From the cell containing the given text, extract its center point as [X, Y] coordinate. 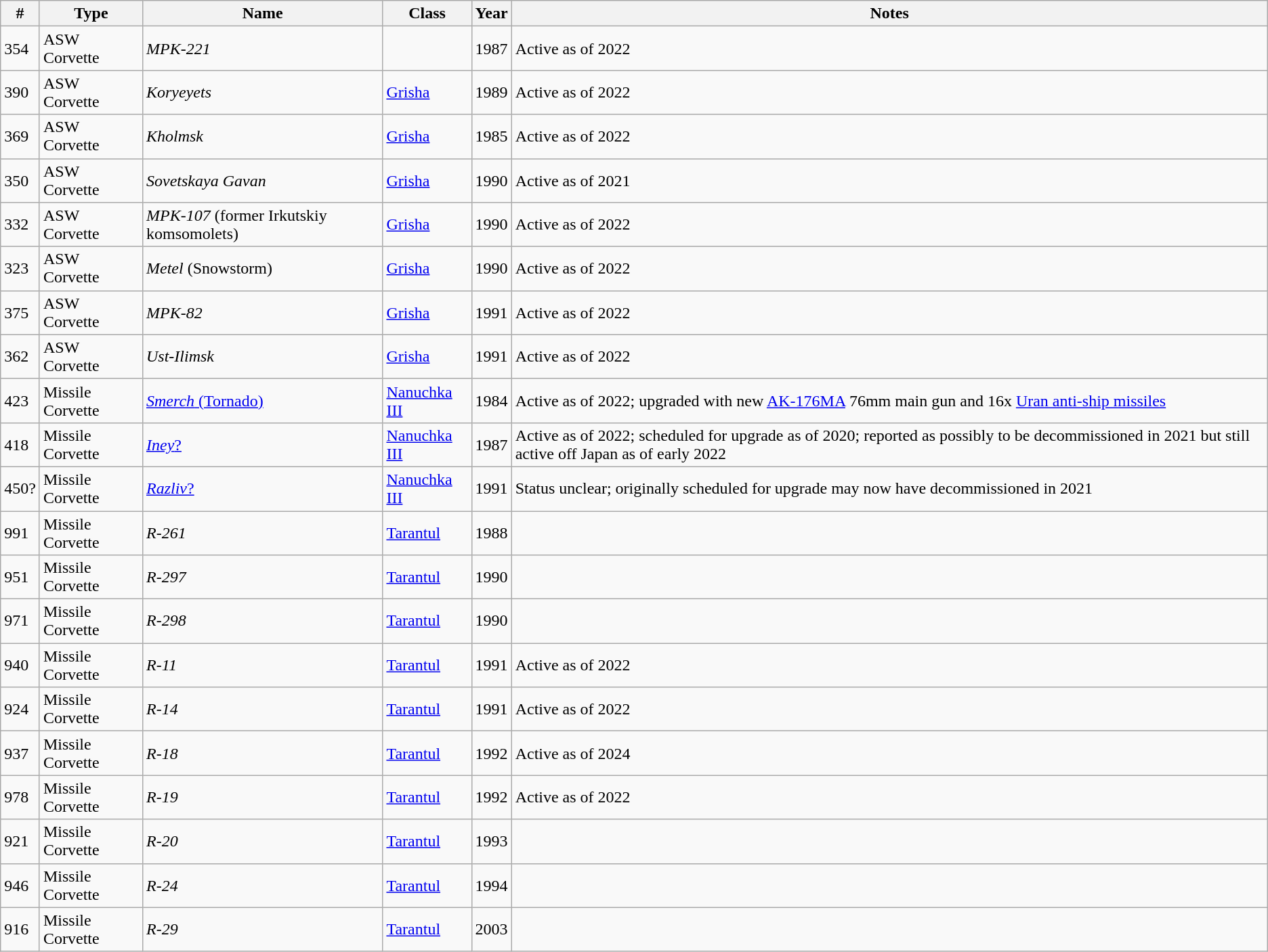
R-11 [262, 665]
418 [20, 444]
Class [427, 14]
Smerch (Tornado) [262, 401]
MPK-82 [262, 313]
332 [20, 225]
Koryeyets [262, 92]
971 [20, 622]
375 [20, 313]
350 [20, 180]
R-261 [262, 532]
924 [20, 710]
2003 [492, 929]
362 [20, 356]
450? [20, 489]
369 [20, 137]
978 [20, 798]
323 [20, 268]
916 [20, 929]
423 [20, 401]
1989 [492, 92]
1988 [492, 532]
# [20, 14]
Ust-Ilimsk [262, 356]
1994 [492, 886]
951 [20, 577]
R-19 [262, 798]
Active as of 2022; scheduled for upgrade as of 2020; reported as possibly to be decommissioned in 2021 but still active off Japan as of early 2022 [889, 444]
R-24 [262, 886]
Active as of 2021 [889, 180]
Active as of 2022; upgraded with new AK-176MA 76mm main gun and 16x Uran anti-ship missiles [889, 401]
MPK-221 [262, 49]
937 [20, 753]
Type [91, 14]
991 [20, 532]
354 [20, 49]
Metel (Snowstorm) [262, 268]
940 [20, 665]
1985 [492, 137]
Razliv? [262, 489]
R-14 [262, 710]
R-20 [262, 841]
R-29 [262, 929]
Name [262, 14]
MPK-107 (former Irkutskiy komsomolets) [262, 225]
921 [20, 841]
Notes [889, 14]
Status unclear; originally scheduled for upgrade may now have decommissioned in 2021 [889, 489]
Year [492, 14]
946 [20, 886]
R-297 [262, 577]
Active as of 2024 [889, 753]
390 [20, 92]
Sovetskaya Gavan [262, 180]
R-298 [262, 622]
R-18 [262, 753]
Iney? [262, 444]
1993 [492, 841]
Kholmsk [262, 137]
1984 [492, 401]
